Capture the cell that displays the provided text and extract its (X, Y) central coordinate. 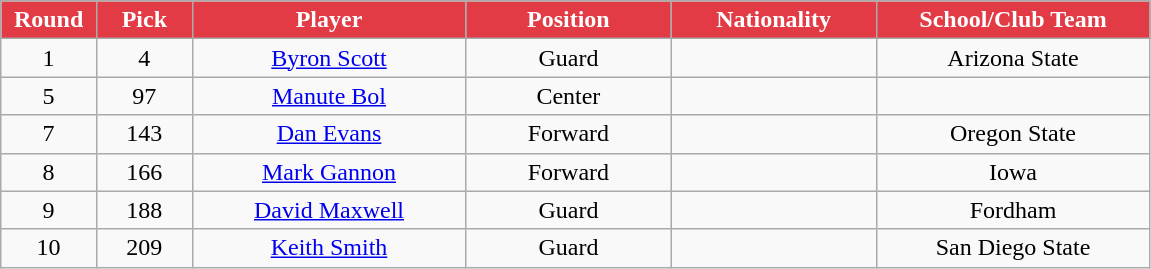
1 (49, 58)
Byron Scott (329, 58)
San Diego State (1013, 248)
9 (49, 210)
166 (144, 172)
4 (144, 58)
10 (49, 248)
Nationality (774, 20)
Round (49, 20)
7 (49, 134)
Player (329, 20)
School/Club Team (1013, 20)
Keith Smith (329, 248)
5 (49, 96)
8 (49, 172)
Center (568, 96)
Dan Evans (329, 134)
Pick (144, 20)
Arizona State (1013, 58)
Mark Gannon (329, 172)
Position (568, 20)
188 (144, 210)
143 (144, 134)
97 (144, 96)
Fordham (1013, 210)
David Maxwell (329, 210)
209 (144, 248)
Manute Bol (329, 96)
Oregon State (1013, 134)
Iowa (1013, 172)
